Find where the given text appears and provide that cell's center as [x, y] coordinate. 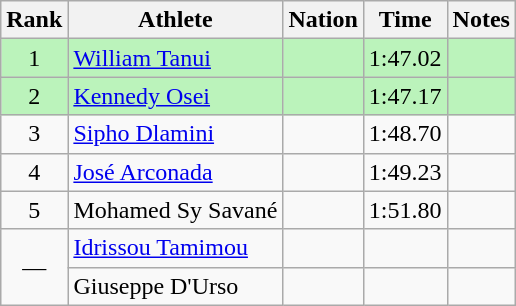
1:47.02 [405, 58]
Giuseppe D'Urso [176, 286]
1:51.80 [405, 210]
José Arconada [176, 172]
Kennedy Osei [176, 96]
3 [34, 134]
1:48.70 [405, 134]
Idrissou Tamimou [176, 248]
Athlete [176, 20]
— [34, 267]
4 [34, 172]
Sipho Dlamini [176, 134]
Time [405, 20]
1 [34, 58]
5 [34, 210]
Notes [481, 20]
Mohamed Sy Savané [176, 210]
2 [34, 96]
Rank [34, 20]
William Tanui [176, 58]
Nation [323, 20]
1:47.17 [405, 96]
1:49.23 [405, 172]
